Locate the cell with the specified text and output its (X, Y) center coordinate. 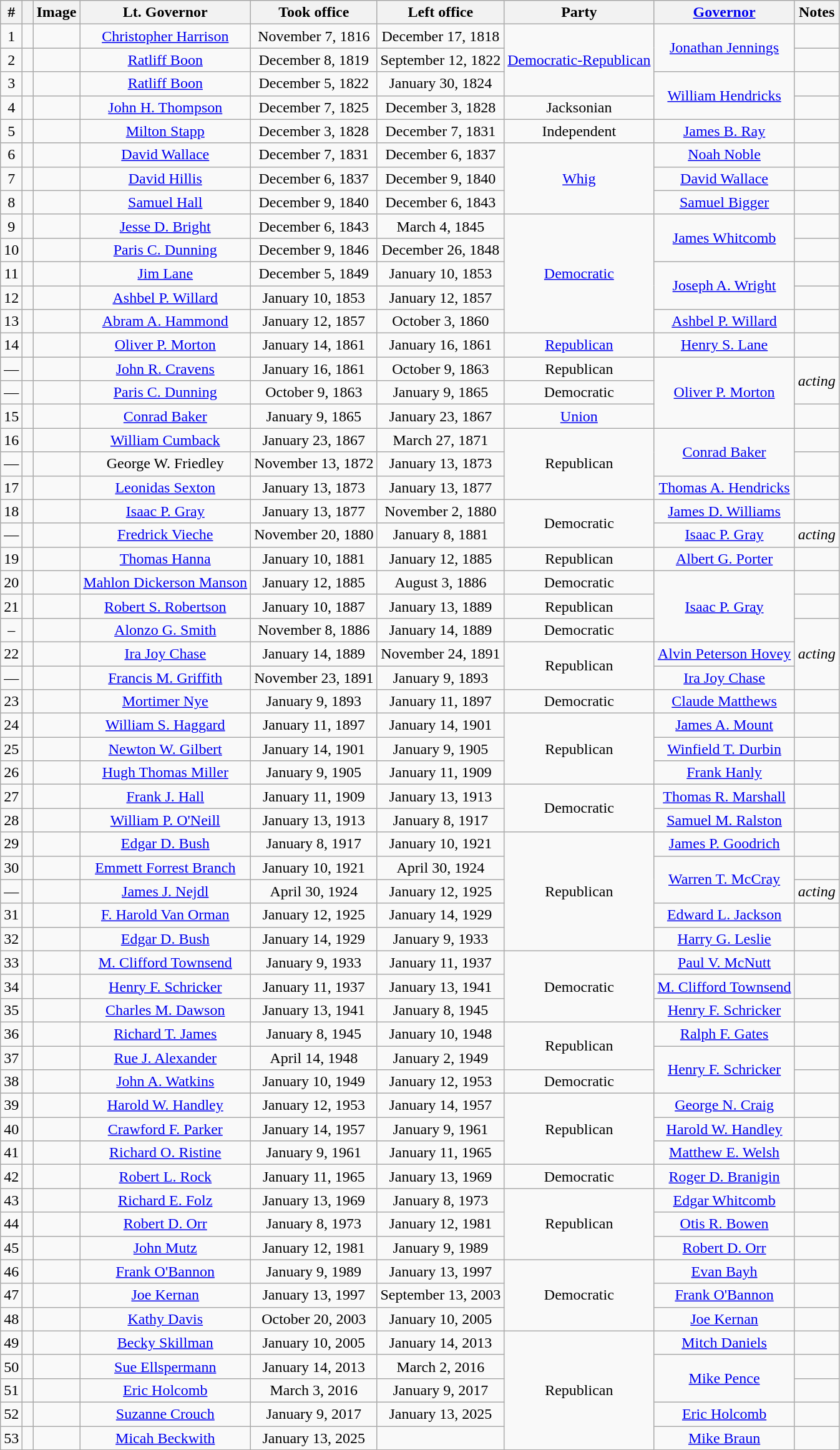
George N. Craig (724, 1105)
Democratic-Republican (579, 60)
Sue Ellspermann (165, 1366)
January 14, 1861 (314, 345)
29 (11, 844)
Mike Braun (724, 1438)
November 23, 1891 (314, 677)
David Hillis (165, 179)
Noah Noble (724, 155)
Party (579, 12)
James B. Ray (724, 131)
45 (11, 1248)
Jacksonian (579, 107)
James Whitcomb (724, 238)
53 (11, 1438)
January 10, 1887 (314, 606)
Milton Stapp (165, 131)
Edgar Whitcomb (724, 1200)
Warren T. McCray (724, 879)
John H. Thompson (165, 107)
William Hendricks (724, 96)
33 (11, 963)
Took office (314, 12)
16 (11, 440)
December 5, 1822 (314, 84)
4 (11, 107)
John A. Watkins (165, 1082)
Joseph A. Wright (724, 285)
Evan Bayh (724, 1271)
Becky Skillman (165, 1343)
Albert G. Porter (724, 559)
Henry S. Lane (724, 345)
Kathy Davis (165, 1319)
Leonidas Sexton (165, 487)
Mike Pence (724, 1378)
7 (11, 179)
Frank Hanly (724, 773)
23 (11, 702)
December 17, 1818 (441, 36)
Rue J. Alexander (165, 1058)
January 30, 1824 (441, 84)
Jonathan Jennings (724, 48)
1 (11, 36)
12 (11, 298)
24 (11, 725)
27 (11, 796)
Paul V. McNutt (724, 963)
36 (11, 1034)
– (11, 630)
Micah Beckwith (165, 1438)
35 (11, 1010)
November 2, 1880 (441, 511)
December 26, 1848 (441, 250)
44 (11, 1224)
William S. Haggard (165, 725)
January 10, 1948 (441, 1034)
August 3, 1886 (441, 582)
8 (11, 202)
22 (11, 654)
31 (11, 915)
34 (11, 986)
April 14, 1948 (314, 1058)
Charles M. Dawson (165, 1010)
Governor (724, 12)
2 (11, 60)
Edward L. Jackson (724, 915)
Mahlon Dickerson Manson (165, 582)
Emmett Forrest Branch (165, 868)
November 24, 1891 (441, 654)
Hugh Thomas Miller (165, 773)
Newton W. Gilbert (165, 749)
25 (11, 749)
December 5, 1849 (314, 273)
F. Harold Van Orman (165, 915)
September 13, 2003 (441, 1295)
39 (11, 1105)
September 12, 1822 (441, 60)
Suzanne Crouch (165, 1414)
November 7, 1816 (314, 36)
January 2, 1949 (441, 1058)
50 (11, 1366)
Union (579, 416)
December 9, 1846 (314, 250)
Samuel Bigger (724, 202)
James J. Nejdl (165, 891)
20 (11, 582)
17 (11, 487)
51 (11, 1390)
Otis R. Bowen (724, 1224)
48 (11, 1319)
March 4, 1845 (441, 226)
Jesse D. Bright (165, 226)
14 (11, 345)
James D. Williams (724, 511)
James A. Mount (724, 725)
March 2, 2016 (441, 1366)
Samuel Hall (165, 202)
October 3, 1860 (441, 321)
Harry G. Leslie (724, 939)
26 (11, 773)
Alvin Peterson Hovey (724, 654)
Thomas A. Hendricks (724, 487)
Roger D. Branigin (724, 1177)
46 (11, 1271)
Lt. Governor (165, 12)
James P. Goodrich (724, 844)
Richard T. James (165, 1034)
November 13, 1872 (314, 464)
38 (11, 1082)
Thomas R. Marshall (724, 796)
Whig (579, 179)
October 20, 2003 (314, 1319)
Francis M. Griffith (165, 677)
15 (11, 416)
13 (11, 321)
George W. Friedley (165, 464)
Abram A. Hammond (165, 321)
# (11, 12)
Jim Lane (165, 273)
5 (11, 131)
Left office (441, 12)
November 20, 1880 (314, 535)
42 (11, 1177)
Matthew E. Welsh (724, 1153)
Crawford F. Parker (165, 1129)
Richard O. Ristine (165, 1153)
Notes (816, 12)
Mortimer Nye (165, 702)
Christopher Harrison (165, 36)
37 (11, 1058)
11 (11, 273)
John R. Cravens (165, 369)
January 13, 1889 (441, 606)
Frank J. Hall (165, 796)
Fredrick Vieche (165, 535)
John Mutz (165, 1248)
Robert S. Robertson (165, 606)
19 (11, 559)
November 8, 1886 (314, 630)
52 (11, 1414)
March 27, 1871 (441, 440)
Winfield T. Durbin (724, 749)
William Cumback (165, 440)
January 8, 1881 (441, 535)
Ralph F. Gates (724, 1034)
March 3, 2016 (314, 1390)
40 (11, 1129)
Image (56, 12)
43 (11, 1200)
December 8, 1819 (314, 60)
December 7, 1825 (314, 107)
6 (11, 155)
32 (11, 939)
18 (11, 511)
January 10, 1949 (314, 1082)
Mitch Daniels (724, 1343)
Samuel M. Ralston (724, 820)
William P. O'Neill (165, 820)
47 (11, 1295)
41 (11, 1153)
10 (11, 250)
28 (11, 820)
Richard E. Folz (165, 1200)
January 10, 1881 (314, 559)
Claude Matthews (724, 702)
30 (11, 868)
49 (11, 1343)
21 (11, 606)
Alonzo G. Smith (165, 630)
Independent (579, 131)
3 (11, 84)
Robert L. Rock (165, 1177)
9 (11, 226)
Thomas Hanna (165, 559)
